From the cell containing the given text, extract its center point as [X, Y] coordinate. 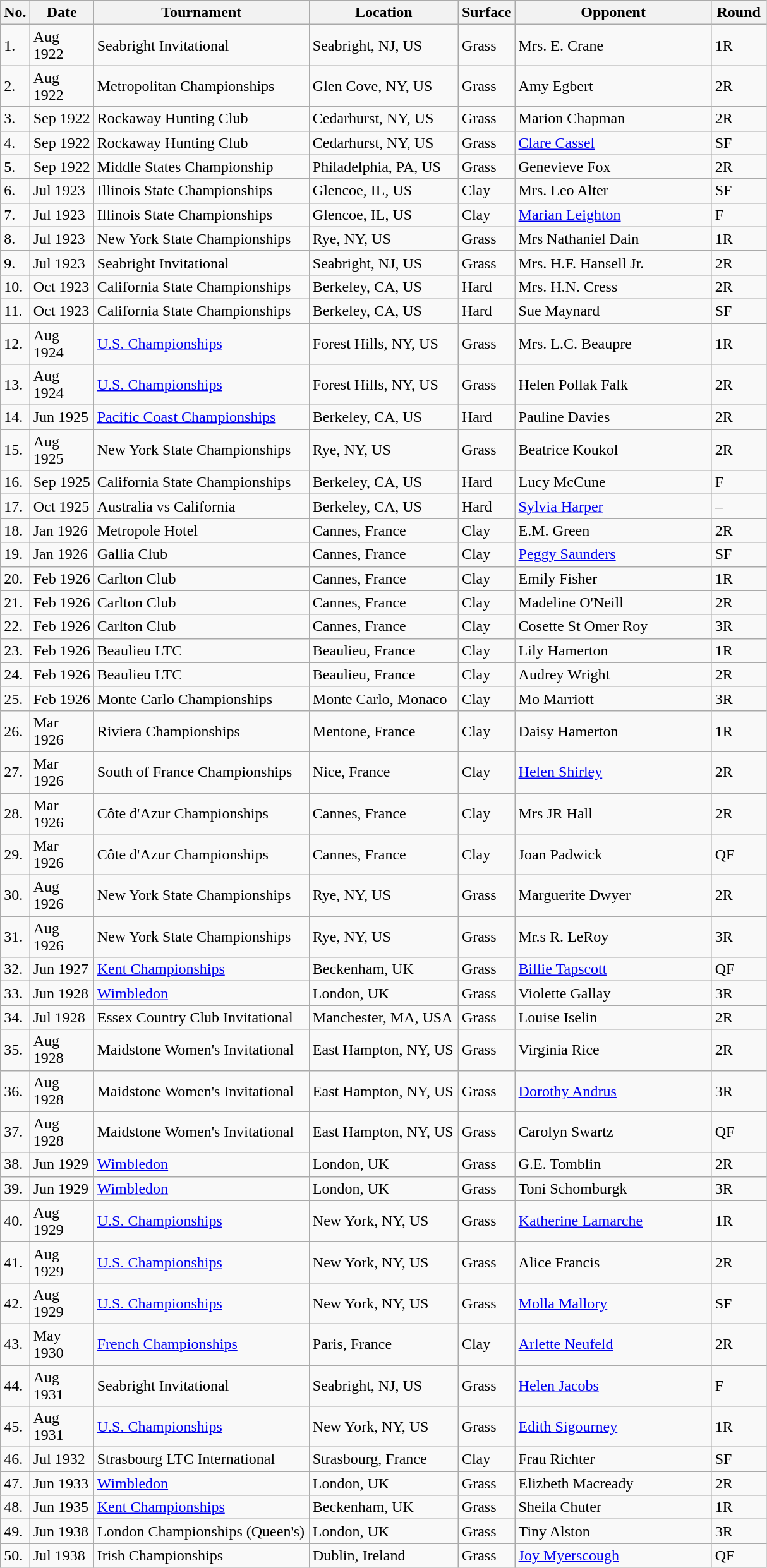
Mentone, France [383, 731]
12. [15, 344]
Arlette Neufeld [613, 1344]
Clare Cassel [613, 143]
Sue Maynard [613, 311]
Date [62, 13]
Paris, France [383, 1344]
31. [15, 937]
Nice, France [383, 772]
Beatrice Koukol [613, 450]
Audrey Wright [613, 674]
– [739, 506]
Surface [486, 13]
21. [15, 602]
Genevieve Fox [613, 167]
16. [15, 482]
Marion Chapman [613, 119]
40. [15, 1221]
Madeline O'Neill [613, 602]
Jun 1935 [62, 1507]
Marian Leighton [613, 215]
Marguerite Dwyer [613, 895]
Sep 1925 [62, 482]
32. [15, 969]
18. [15, 530]
Jul 1928 [62, 1017]
38. [15, 1164]
47. [15, 1483]
46. [15, 1459]
Round [739, 13]
Louise Iselin [613, 1017]
Australia vs California [201, 506]
E.M. Green [613, 530]
Jun 1925 [62, 417]
Strasbourg LTC International [201, 1459]
Aug 1925 [62, 450]
17. [15, 506]
Location [383, 13]
Carolyn Swartz [613, 1132]
Mo Marriott [613, 698]
Mrs. E. Crane [613, 45]
20. [15, 578]
35. [15, 1050]
6. [15, 191]
Dorothy Andrus [613, 1091]
50. [15, 1555]
22. [15, 626]
Metropole Hotel [201, 530]
Joan Padwick [613, 855]
19. [15, 554]
Toni Schomburgk [613, 1188]
34. [15, 1017]
Jul 1932 [62, 1459]
Cosette St Omer Roy [613, 626]
Riviera Championships [201, 731]
Mrs. L.C. Beaupre [613, 344]
36. [15, 1091]
14. [15, 417]
Middle States Championship [201, 167]
Monte Carlo Championships [201, 698]
2. [15, 86]
28. [15, 813]
30. [15, 895]
Mrs. Leo Alter [613, 191]
37. [15, 1132]
9. [15, 263]
Alice Francis [613, 1262]
25. [15, 698]
Oct 1925 [62, 506]
Helen Jacobs [613, 1385]
Frau Richter [613, 1459]
24. [15, 674]
Daisy Hamerton [613, 731]
Lily Hamerton [613, 650]
8. [15, 239]
3. [15, 119]
London Championships (Queen's) [201, 1531]
Essex Country Club Invitational [201, 1017]
Joy Myerscough [613, 1555]
48. [15, 1507]
27. [15, 772]
23. [15, 650]
Helen Pollak Falk [613, 385]
Mrs JR Hall [613, 813]
5. [15, 167]
South of France Championships [201, 772]
Virginia Rice [613, 1050]
Elizbeth Macready [613, 1483]
Violette Gallay [613, 993]
Edith Sigourney [613, 1427]
Lucy McCune [613, 482]
May 1930 [62, 1344]
Philadelphia, PA, US [383, 167]
41. [15, 1262]
Sylvia Harper [613, 506]
10. [15, 287]
Gallia Club [201, 554]
Emily Fisher [613, 578]
49. [15, 1531]
29. [15, 855]
French Championships [201, 1344]
Helen Shirley [613, 772]
Peggy Saunders [613, 554]
43. [15, 1344]
G.E. Tomblin [613, 1164]
13. [15, 385]
Jul 1938 [62, 1555]
44. [15, 1385]
Pauline Davies [613, 417]
Tournament [201, 13]
Molla Mallory [613, 1303]
7. [15, 215]
Dublin, Ireland [383, 1555]
Jun 1938 [62, 1531]
33. [15, 993]
15. [15, 450]
Strasbourg, France [383, 1459]
Glen Cove, NY, US [383, 86]
Jun 1927 [62, 969]
Sheila Chuter [613, 1507]
26. [15, 731]
Billie Tapscott [613, 969]
Metropolitan Championships [201, 86]
Monte Carlo, Monaco [383, 698]
Katherine Lamarche [613, 1221]
Tiny Alston [613, 1531]
Pacific Coast Championships [201, 417]
11. [15, 311]
Jun 1933 [62, 1483]
4. [15, 143]
No. [15, 13]
Amy Egbert [613, 86]
Mrs. H.N. Cress [613, 287]
45. [15, 1427]
42. [15, 1303]
39. [15, 1188]
Opponent [613, 13]
Jun 1928 [62, 993]
Mrs. H.F. Hansell Jr. [613, 263]
1. [15, 45]
Irish Championships [201, 1555]
Mr.s R. LeRoy [613, 937]
Mrs Nathaniel Dain [613, 239]
Manchester, MA, USA [383, 1017]
